Provide the (X, Y) coordinate of the cell's center where the given text is located.  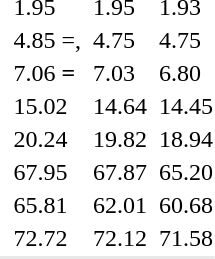
65.20 (186, 172)
60.68 (186, 205)
67.95 (48, 172)
4.85 =, (48, 40)
15.02 (48, 106)
62.01 (120, 205)
7.03 (120, 73)
14.64 (120, 106)
18.94 (186, 139)
20.24 (48, 139)
65.81 (48, 205)
71.58 (186, 238)
19.82 (120, 139)
14.45 (186, 106)
72.72 (48, 238)
72.12 (120, 238)
7.06 = (48, 73)
67.87 (120, 172)
6.80 (186, 73)
